Search for the cell housing the specified text and yield its [x, y] center coordinate. 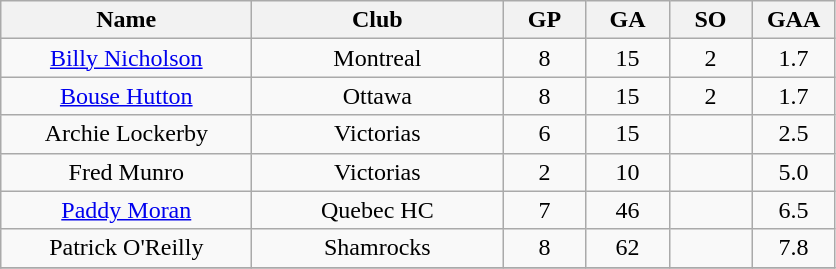
6 [544, 134]
Patrick O'Reilly [126, 248]
Paddy Moran [126, 210]
Shamrocks [378, 248]
Name [126, 20]
10 [628, 172]
Club [378, 20]
GAA [794, 20]
6.5 [794, 210]
Quebec HC [378, 210]
7 [544, 210]
2.5 [794, 134]
5.0 [794, 172]
Fred Munro [126, 172]
GP [544, 20]
SO [710, 20]
62 [628, 248]
Ottawa [378, 96]
GA [628, 20]
Montreal [378, 58]
Bouse Hutton [126, 96]
Archie Lockerby [126, 134]
7.8 [794, 248]
46 [628, 210]
Billy Nicholson [126, 58]
